Identify which cell holds the provided text, then report its [X, Y] central coordinate. 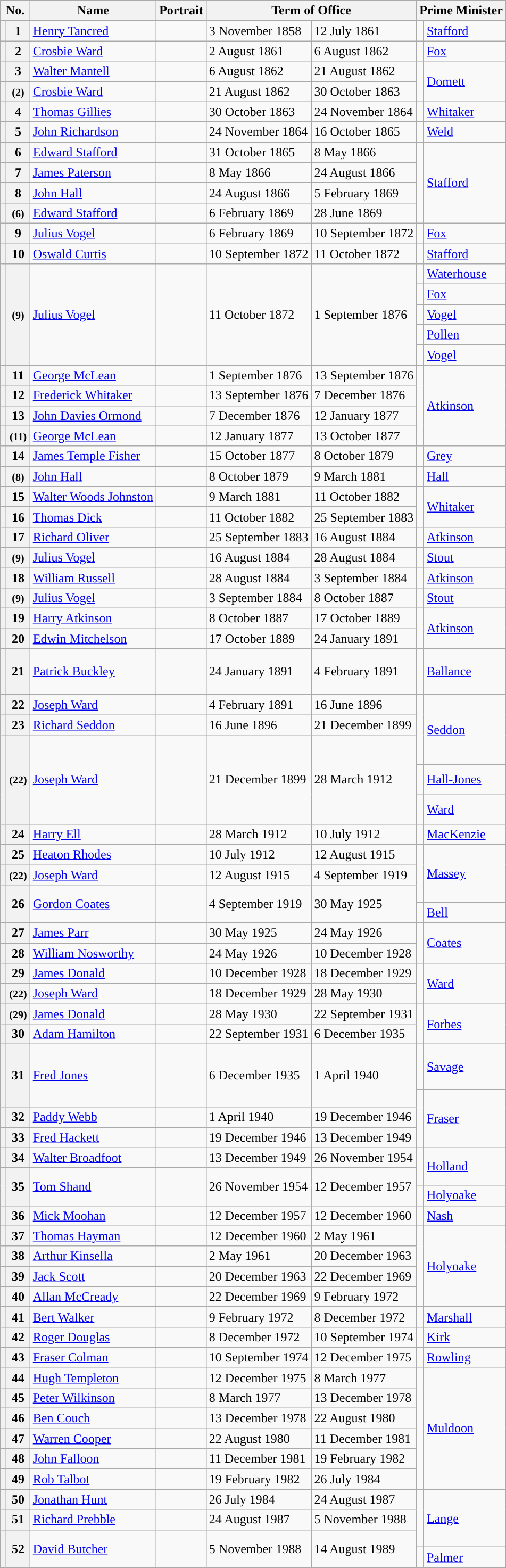
35 [18, 1187]
34 [18, 1158]
9 [18, 233]
(29) [18, 1014]
Bert Walker [93, 1317]
6 [18, 152]
43 [18, 1357]
Name [93, 11]
15 [18, 497]
31 [18, 1076]
Roger Douglas [93, 1337]
Frederick Whitaker [93, 395]
44 [18, 1378]
Harry Ell [93, 834]
33 [18, 1137]
Rowling [464, 1357]
38 [18, 1256]
Thomas Dick [93, 517]
47 [18, 1439]
Mick Moohan [93, 1216]
Fred Jones [93, 1076]
3 [18, 71]
Weld [464, 132]
10 [18, 254]
Hugh Templeton [93, 1378]
49 [18, 1479]
14 August 1989 [364, 1549]
Rob Talbot [93, 1479]
Edwin Mitchelson [93, 639]
Tom Shand [93, 1187]
Massey [464, 873]
Heaton Rhodes [93, 854]
Bell [464, 912]
20 [18, 639]
Grey [464, 456]
17 [18, 537]
32 [18, 1117]
13 [18, 416]
3 November 1858 [259, 31]
23 [18, 725]
Savage [464, 1067]
41 [18, 1317]
Fraser Colman [93, 1357]
Arthur Kinsella [93, 1256]
29 [18, 973]
(11) [18, 436]
Oswald Curtis [93, 254]
30 [18, 1034]
26 [18, 904]
John Richardson [93, 132]
48 [18, 1459]
Fred Hackett [93, 1137]
Harry Atkinson [93, 618]
25 [18, 854]
James Paterson [93, 172]
Domett [464, 81]
46 [18, 1418]
Portrait [181, 11]
Ben Couch [93, 1418]
45 [18, 1398]
Warren Cooper [93, 1439]
Hall-Jones [464, 779]
Richard Seddon [93, 725]
Prime Minister [461, 11]
Seddon [464, 729]
Richard Oliver [93, 537]
Gordon Coates [93, 904]
8 [18, 193]
1 [18, 31]
14 [18, 456]
50 [18, 1499]
Jonathan Hunt [93, 1499]
Ballance [464, 672]
21 [18, 672]
36 [18, 1216]
Richard Prebble [93, 1520]
7 [18, 172]
John Falloon [93, 1459]
Pollen [464, 335]
31 October 1865 [259, 152]
(6) [18, 213]
16 [18, 517]
Marshall [464, 1317]
Palmer [464, 1557]
Muldoon [464, 1429]
22 [18, 705]
Walter Woods Johnston [93, 497]
16 October 1865 [364, 132]
Fraser [464, 1119]
Jack Scott [93, 1276]
24 [18, 834]
5 February 1869 [364, 193]
Kirk [464, 1337]
18 [18, 577]
15 October 1877 [259, 456]
Forbes [464, 1024]
Peter Wilkinson [93, 1398]
Nash [464, 1216]
28 [18, 953]
James Temple Fisher [93, 456]
Allan McCready [93, 1297]
Thomas Hayman [93, 1236]
Walter Mantell [93, 71]
2 [18, 51]
52 [18, 1549]
Holland [464, 1167]
John Davies Ormond [93, 416]
Thomas Gillies [93, 112]
Term of Office [311, 11]
Walter Broadfoot [93, 1158]
James Parr [93, 932]
Coates [464, 943]
51 [18, 1520]
40 [18, 1297]
27 [18, 932]
4 [18, 112]
12 [18, 395]
No. [15, 11]
2 August 1861 [259, 51]
William Nosworthy [93, 953]
Waterhouse [464, 274]
Patrick Buckley [93, 672]
28 June 1869 [364, 213]
William Russell [93, 577]
12 July 1861 [364, 31]
39 [18, 1276]
MacKenzie [464, 834]
Lange [464, 1518]
19 [18, 618]
13 October 1877 [364, 436]
11 [18, 375]
Hall [464, 476]
5 [18, 132]
Paddy Webb [93, 1117]
(2) [18, 92]
42 [18, 1337]
Henry Tancred [93, 31]
Adam Hamilton [93, 1034]
David Butcher [93, 1549]
(8) [18, 476]
37 [18, 1236]
